Return the (x, y) coordinate for the center point of the cell that contains the specified text.  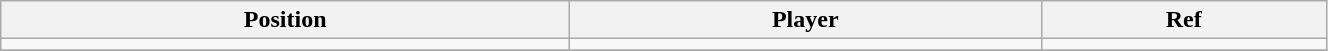
Position (286, 20)
Player (806, 20)
Ref (1184, 20)
